Find where the given text appears and provide that cell's center as [X, Y] coordinate. 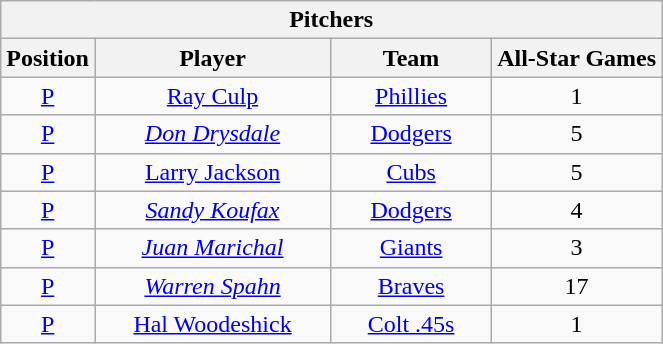
Colt .45s [412, 324]
Giants [412, 248]
Phillies [412, 96]
Larry Jackson [212, 172]
3 [577, 248]
Cubs [412, 172]
Sandy Koufax [212, 210]
Pitchers [332, 20]
Braves [412, 286]
Warren Spahn [212, 286]
Team [412, 58]
Player [212, 58]
Juan Marichal [212, 248]
Don Drysdale [212, 134]
Ray Culp [212, 96]
Hal Woodeshick [212, 324]
Position [48, 58]
17 [577, 286]
All-Star Games [577, 58]
4 [577, 210]
